Return [X, Y] of the center of cell containing provided text 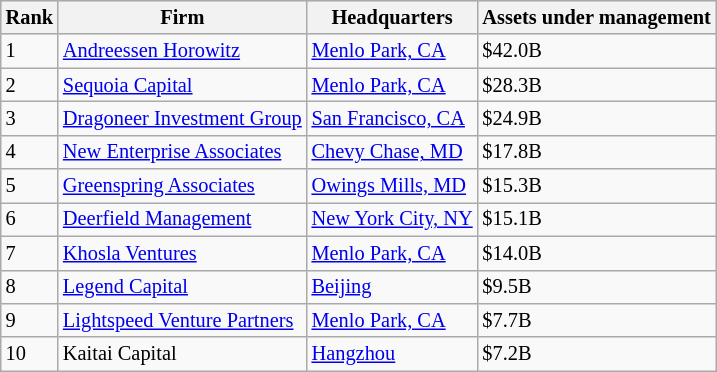
Headquarters [392, 17]
$24.9B [597, 118]
3 [30, 118]
Assets under management [597, 17]
$17.8B [597, 152]
9 [30, 320]
Beijing [392, 287]
Dragoneer Investment Group [182, 118]
New Enterprise Associates [182, 152]
Andreessen Horowitz [182, 51]
$42.0B [597, 51]
New York City, NY [392, 219]
8 [30, 287]
Legend Capital [182, 287]
4 [30, 152]
$7.2B [597, 354]
Lightspeed Venture Partners [182, 320]
Firm [182, 17]
2 [30, 85]
$15.3B [597, 186]
$28.3B [597, 85]
Khosla Ventures [182, 253]
Hangzhou [392, 354]
Sequoia Capital [182, 85]
5 [30, 186]
Deerfield Management [182, 219]
$7.7B [597, 320]
$9.5B [597, 287]
San Francisco, CA [392, 118]
Greenspring Associates [182, 186]
1 [30, 51]
Rank [30, 17]
10 [30, 354]
$15.1B [597, 219]
$14.0B [597, 253]
Chevy Chase, MD [392, 152]
Owings Mills, MD [392, 186]
7 [30, 253]
6 [30, 219]
Kaitai Capital [182, 354]
